For the text-containing cell, return its midpoint in (X, Y) coordinate format. 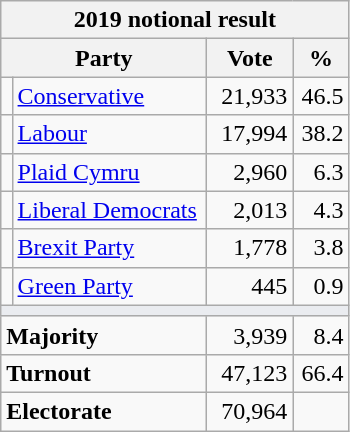
3,939 (250, 335)
38.2 (321, 134)
Green Party (110, 286)
2,013 (250, 210)
21,933 (250, 96)
66.4 (321, 373)
70,964 (250, 411)
47,123 (250, 373)
445 (250, 286)
46.5 (321, 96)
Turnout (104, 373)
Conservative (110, 96)
% (321, 58)
Brexit Party (110, 248)
6.3 (321, 172)
Vote (250, 58)
Labour (110, 134)
4.3 (321, 210)
2,960 (250, 172)
2019 notional result (175, 20)
0.9 (321, 286)
Plaid Cymru (110, 172)
8.4 (321, 335)
Liberal Democrats (110, 210)
Majority (104, 335)
17,994 (250, 134)
Party (104, 58)
3.8 (321, 248)
1,778 (250, 248)
Electorate (104, 411)
